Find where the given text appears and provide that cell's center as [x, y] coordinate. 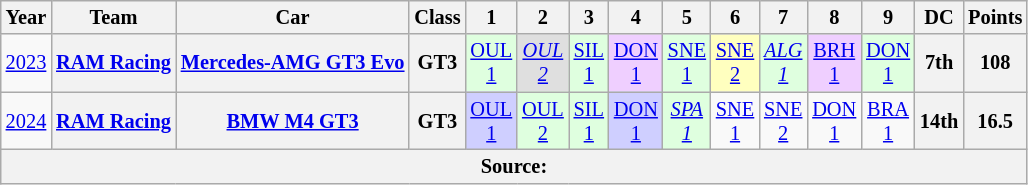
8 [834, 17]
Year [26, 17]
108 [995, 63]
6 [735, 17]
Car [293, 17]
Points [995, 17]
14th [939, 121]
1 [491, 17]
2 [543, 17]
2023 [26, 63]
SPA1 [687, 121]
ALG1 [783, 63]
2024 [26, 121]
7th [939, 63]
4 [636, 17]
BMW M4 GT3 [293, 121]
Mercedes-AMG GT3 Evo [293, 63]
Team [114, 17]
Source: [514, 166]
7 [783, 17]
Class [437, 17]
5 [687, 17]
BRH1 [834, 63]
9 [888, 17]
BRA1 [888, 121]
16.5 [995, 121]
DC [939, 17]
3 [589, 17]
